Provide the (X, Y) coordinate of the cell's center where the given text is located.  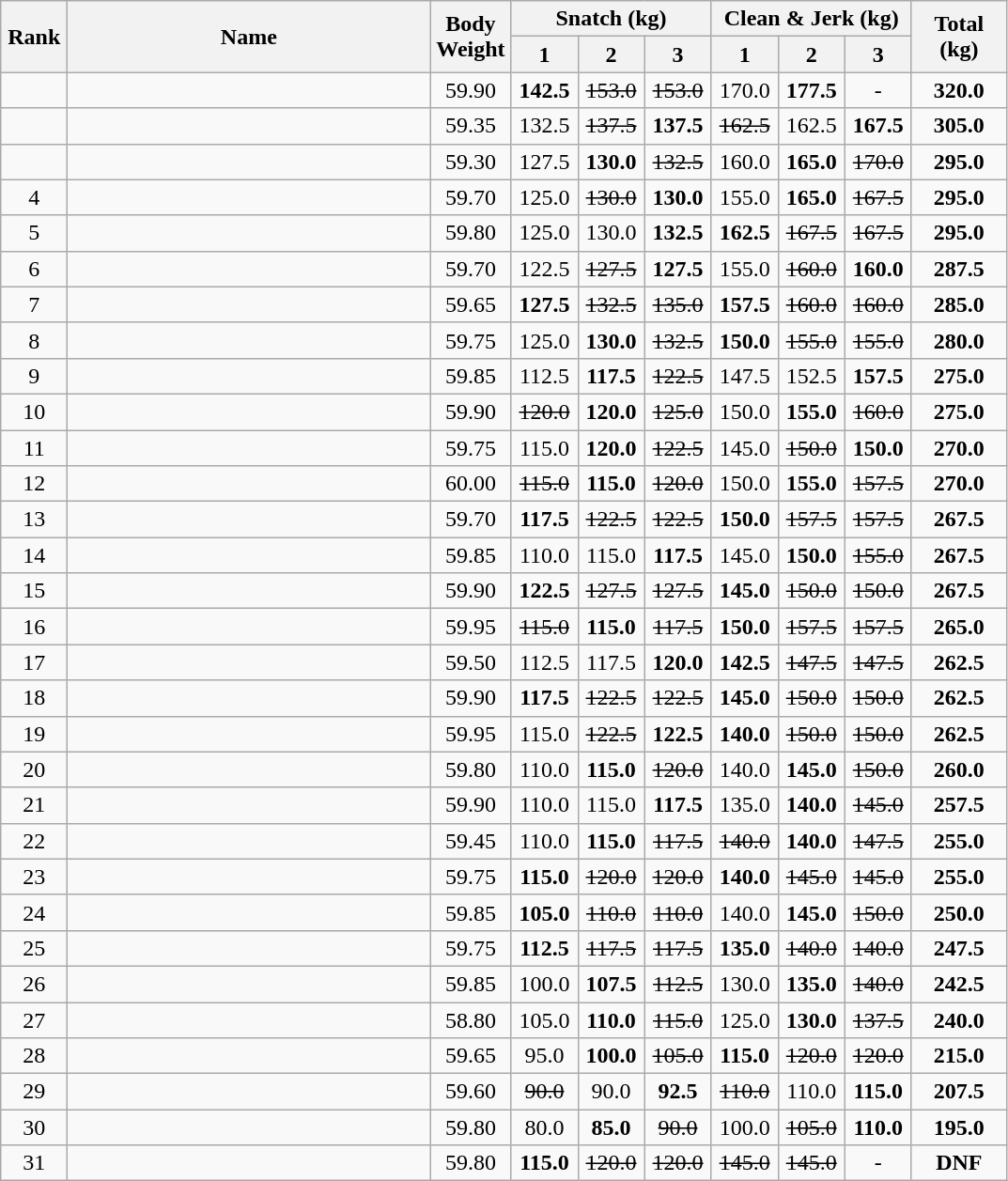
107.5 (611, 984)
24 (34, 912)
195.0 (958, 1127)
31 (34, 1163)
13 (34, 520)
19 (34, 734)
8 (34, 340)
215.0 (958, 1056)
Snatch (kg) (611, 19)
59.35 (471, 126)
265.0 (958, 627)
257.5 (958, 805)
17 (34, 662)
16 (34, 627)
305.0 (958, 126)
28 (34, 1056)
22 (34, 841)
250.0 (958, 912)
5 (34, 233)
11 (34, 448)
6 (34, 269)
177.5 (812, 90)
280.0 (958, 340)
27 (34, 1019)
260.0 (958, 769)
DNF (958, 1163)
80.0 (545, 1127)
21 (34, 805)
247.5 (958, 948)
15 (34, 591)
92.5 (678, 1092)
9 (34, 376)
14 (34, 555)
60.00 (471, 484)
285.0 (958, 304)
207.5 (958, 1092)
85.0 (611, 1127)
59.45 (471, 841)
20 (34, 769)
Total (kg) (958, 37)
Body Weight (471, 37)
59.60 (471, 1092)
Rank (34, 37)
152.5 (812, 376)
58.80 (471, 1019)
320.0 (958, 90)
59.30 (471, 162)
Clean & Jerk (kg) (812, 19)
Name (249, 37)
7 (34, 304)
10 (34, 412)
242.5 (958, 984)
26 (34, 984)
59.50 (471, 662)
287.5 (958, 269)
25 (34, 948)
4 (34, 197)
12 (34, 484)
18 (34, 698)
95.0 (545, 1056)
30 (34, 1127)
23 (34, 877)
240.0 (958, 1019)
29 (34, 1092)
